Capture the cell that displays the provided text and extract its (X, Y) central coordinate. 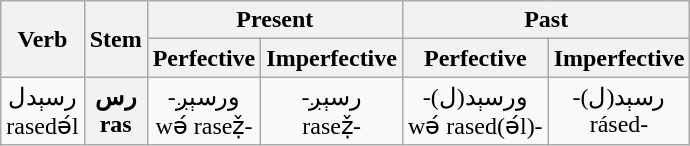
Verb (42, 39)
-(ورسېد(لwә́ rased(ә́l)- (475, 111)
-رسېږ raseẓ̌- (332, 111)
-ورسېږ wә́ raseẓ̌- (204, 111)
رسras (116, 111)
Past (546, 20)
-(رسېد(لrásed- (619, 111)
رسېدل rasedә́l (42, 111)
Present (274, 20)
Stem (116, 39)
